Determine the (X, Y) coordinate at the center of the cell enclosing the given text.  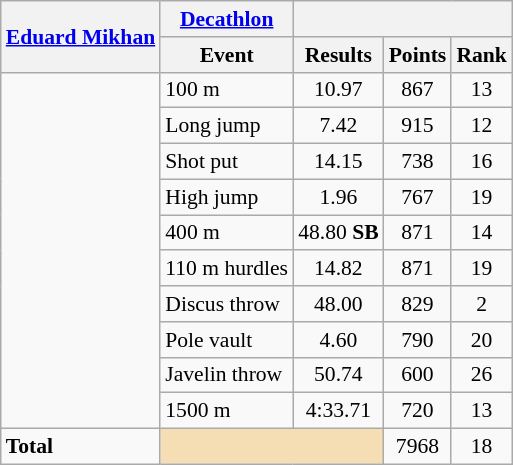
Results (338, 55)
18 (482, 447)
767 (418, 197)
Pole vault (226, 340)
4:33.71 (338, 411)
Decathlon (226, 19)
Eduard Mikhan (80, 36)
Javelin throw (226, 375)
400 m (226, 233)
12 (482, 126)
26 (482, 375)
600 (418, 375)
50.74 (338, 375)
4.60 (338, 340)
829 (418, 304)
48.00 (338, 304)
20 (482, 340)
867 (418, 90)
7968 (418, 447)
738 (418, 162)
High jump (226, 197)
10.97 (338, 90)
Event (226, 55)
1.96 (338, 197)
110 m hurdles (226, 269)
2 (482, 304)
Long jump (226, 126)
Shot put (226, 162)
14 (482, 233)
14.82 (338, 269)
14.15 (338, 162)
Discus throw (226, 304)
7.42 (338, 126)
Total (80, 447)
48.80 SB (338, 233)
720 (418, 411)
915 (418, 126)
16 (482, 162)
Rank (482, 55)
1500 m (226, 411)
100 m (226, 90)
790 (418, 340)
Points (418, 55)
